Locate the cell with the specified text and output its (X, Y) center coordinate. 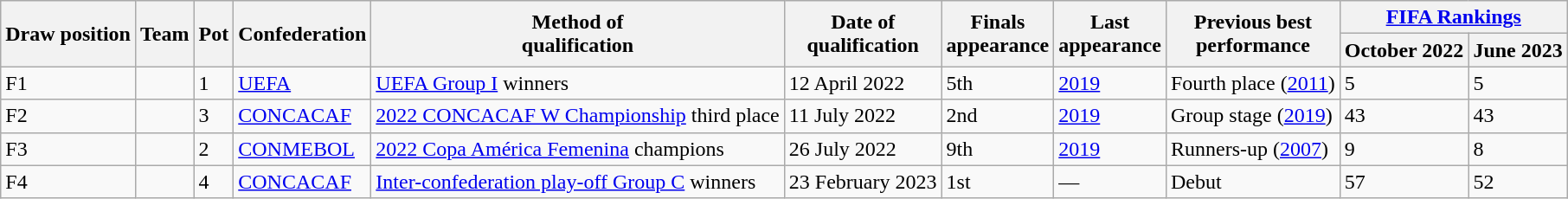
Finalsappearance (998, 34)
26 July 2022 (863, 149)
3 (214, 116)
12 April 2022 (863, 83)
F1 (68, 83)
UEFA Group I winners (578, 83)
2022 CONCACAF W Championship third place (578, 116)
— (1110, 182)
52 (1518, 182)
Draw position (68, 34)
June 2023 (1518, 50)
Confederation (303, 34)
October 2022 (1404, 50)
9th (998, 149)
1st (998, 182)
Method ofqualification (578, 34)
F3 (68, 149)
2022 Copa América Femenina champions (578, 149)
Pot (214, 34)
UEFA (303, 83)
9 (1404, 149)
2 (214, 149)
F2 (68, 116)
4 (214, 182)
F4 (68, 182)
1 (214, 83)
FIFA Rankings (1454, 17)
Runners-up (2007) (1253, 149)
Date ofqualification (863, 34)
Inter-confederation play-off Group C winners (578, 182)
Lastappearance (1110, 34)
Team (164, 34)
Previous bestperformance (1253, 34)
23 February 2023 (863, 182)
11 July 2022 (863, 116)
5th (998, 83)
2nd (998, 116)
Fourth place (2011) (1253, 83)
Debut (1253, 182)
CONMEBOL (303, 149)
8 (1518, 149)
Group stage (2019) (1253, 116)
57 (1404, 182)
